Return the [X, Y] coordinate for the center point of the cell that contains the specified text.  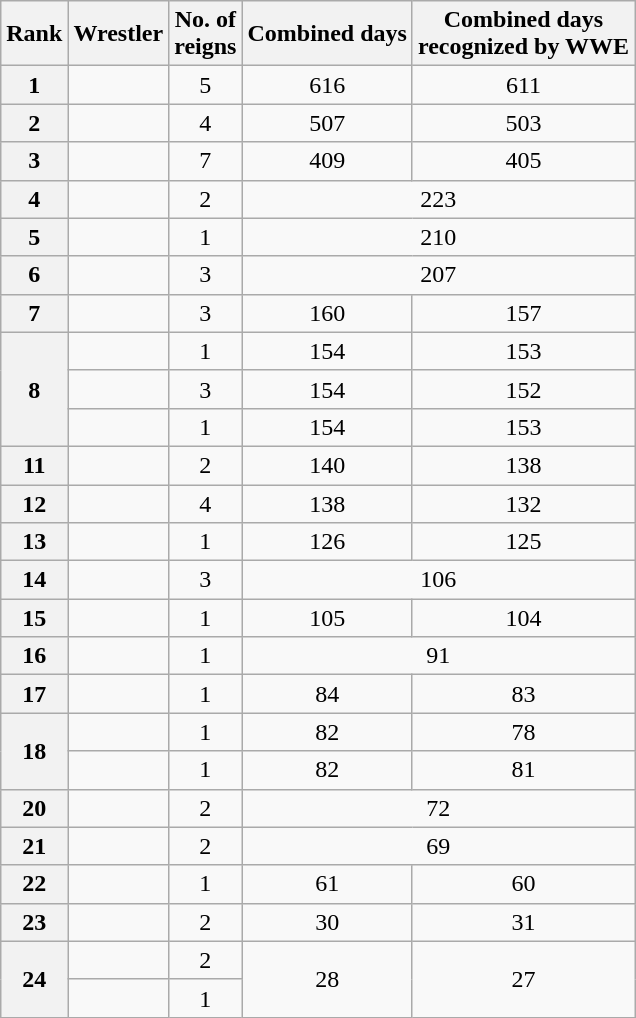
126 [327, 542]
78 [523, 732]
409 [327, 161]
Combined days [327, 34]
Wrestler [118, 34]
140 [327, 465]
Combined daysrecognized by WWE [523, 34]
69 [438, 846]
6 [34, 275]
22 [34, 884]
84 [327, 694]
507 [327, 123]
405 [523, 161]
503 [523, 123]
152 [523, 389]
616 [327, 85]
18 [34, 751]
12 [34, 503]
91 [438, 656]
11 [34, 465]
106 [438, 580]
83 [523, 694]
105 [327, 618]
104 [523, 618]
31 [523, 922]
223 [438, 199]
125 [523, 542]
81 [523, 770]
207 [438, 275]
24 [34, 979]
23 [34, 922]
No. ofreigns [206, 34]
16 [34, 656]
60 [523, 884]
210 [438, 237]
61 [327, 884]
27 [523, 979]
8 [34, 389]
14 [34, 580]
Rank [34, 34]
72 [438, 808]
21 [34, 846]
28 [327, 979]
17 [34, 694]
30 [327, 922]
132 [523, 503]
15 [34, 618]
20 [34, 808]
160 [327, 313]
157 [523, 313]
611 [523, 85]
13 [34, 542]
